From the cell containing the given text, extract its center point as (x, y) coordinate. 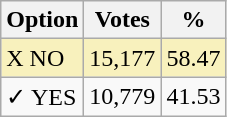
✓ YES (42, 97)
15,177 (122, 58)
41.53 (194, 97)
Votes (122, 20)
10,779 (122, 97)
% (194, 20)
58.47 (194, 58)
Option (42, 20)
X NO (42, 58)
